Return [x, y] of the center of cell containing provided text 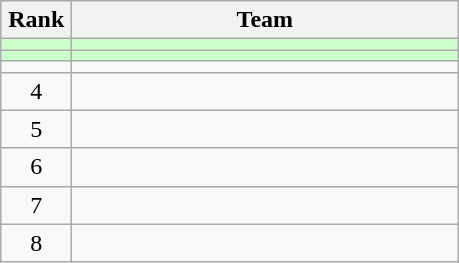
6 [36, 167]
7 [36, 205]
Team [265, 20]
Rank [36, 20]
4 [36, 91]
8 [36, 243]
5 [36, 129]
